Extract the (x, y) coordinate from the center of the cell holding the provided text.  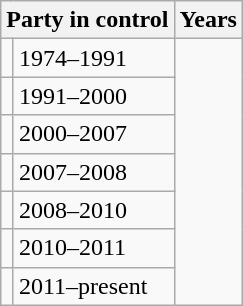
Party in control (88, 20)
2008–2010 (94, 210)
1991–2000 (94, 96)
2000–2007 (94, 134)
2007–2008 (94, 172)
2010–2011 (94, 248)
Years (208, 20)
2011–present (94, 286)
1974–1991 (94, 58)
